Return [X, Y] of the center of cell containing provided text 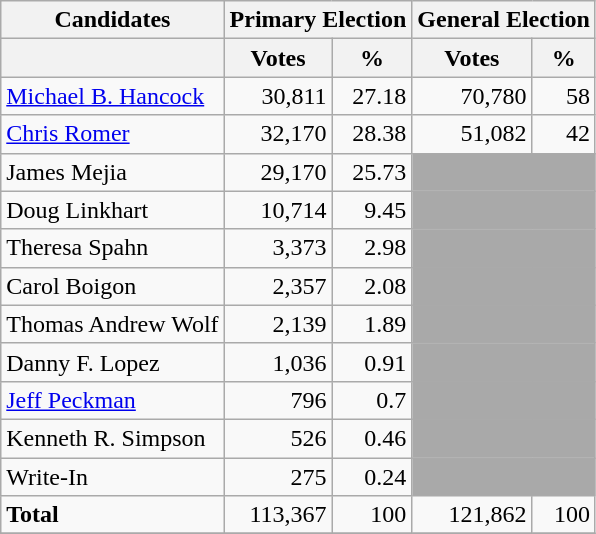
42 [564, 134]
10,714 [278, 210]
275 [278, 477]
General Election [504, 20]
121,862 [472, 515]
2.08 [372, 286]
Write-In [112, 477]
0.7 [372, 400]
0.91 [372, 362]
796 [278, 400]
Jeff Peckman [112, 400]
1.89 [372, 324]
0.46 [372, 438]
Danny F. Lopez [112, 362]
9.45 [372, 210]
Carol Boigon [112, 286]
Candidates [112, 20]
113,367 [278, 515]
Doug Linkhart [112, 210]
2,357 [278, 286]
1,036 [278, 362]
58 [564, 96]
3,373 [278, 248]
Total [112, 515]
Theresa Spahn [112, 248]
2.98 [372, 248]
32,170 [278, 134]
Chris Romer [112, 134]
28.38 [372, 134]
James Mejia [112, 172]
70,780 [472, 96]
Michael B. Hancock [112, 96]
2,139 [278, 324]
30,811 [278, 96]
51,082 [472, 134]
0.24 [372, 477]
29,170 [278, 172]
25.73 [372, 172]
526 [278, 438]
27.18 [372, 96]
Primary Election [318, 20]
Thomas Andrew Wolf [112, 324]
Kenneth R. Simpson [112, 438]
